Capture the cell that displays the provided text and extract its [X, Y] central coordinate. 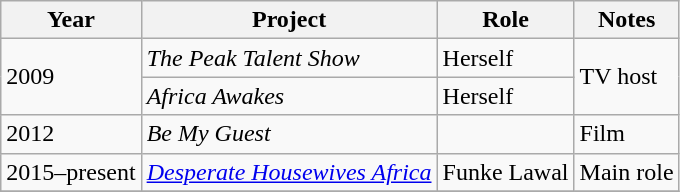
Be My Guest [289, 134]
TV host [626, 77]
Role [506, 20]
2015–present [71, 172]
2009 [71, 77]
Film [626, 134]
The Peak Talent Show [289, 58]
Main role [626, 172]
Africa Awakes [289, 96]
Desperate Housewives Africa [289, 172]
Notes [626, 20]
Funke Lawal [506, 172]
Year [71, 20]
Project [289, 20]
2012 [71, 134]
